Provide the [x, y] coordinate of the cell's center where the given text is located.  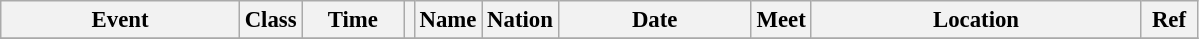
Event [120, 20]
Name [448, 20]
Meet [781, 20]
Time [353, 20]
Nation [520, 20]
Class [270, 20]
Ref [1169, 20]
Location [976, 20]
Date [654, 20]
